Output the [x, y] coordinate of the center of the cell containing the given text.  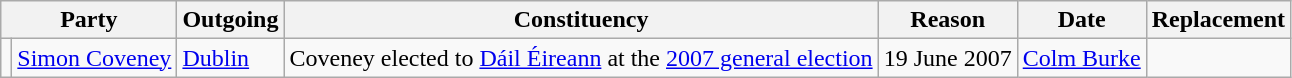
Outgoing [230, 20]
Reason [948, 20]
Party [89, 20]
Date [1082, 20]
Colm Burke [1082, 58]
19 June 2007 [948, 58]
Coveney elected to Dáil Éireann at the 2007 general election [581, 58]
Constituency [581, 20]
Dublin [230, 58]
Simon Coveney [94, 58]
Replacement [1218, 20]
